From the cell containing the given text, extract its center point as (X, Y) coordinate. 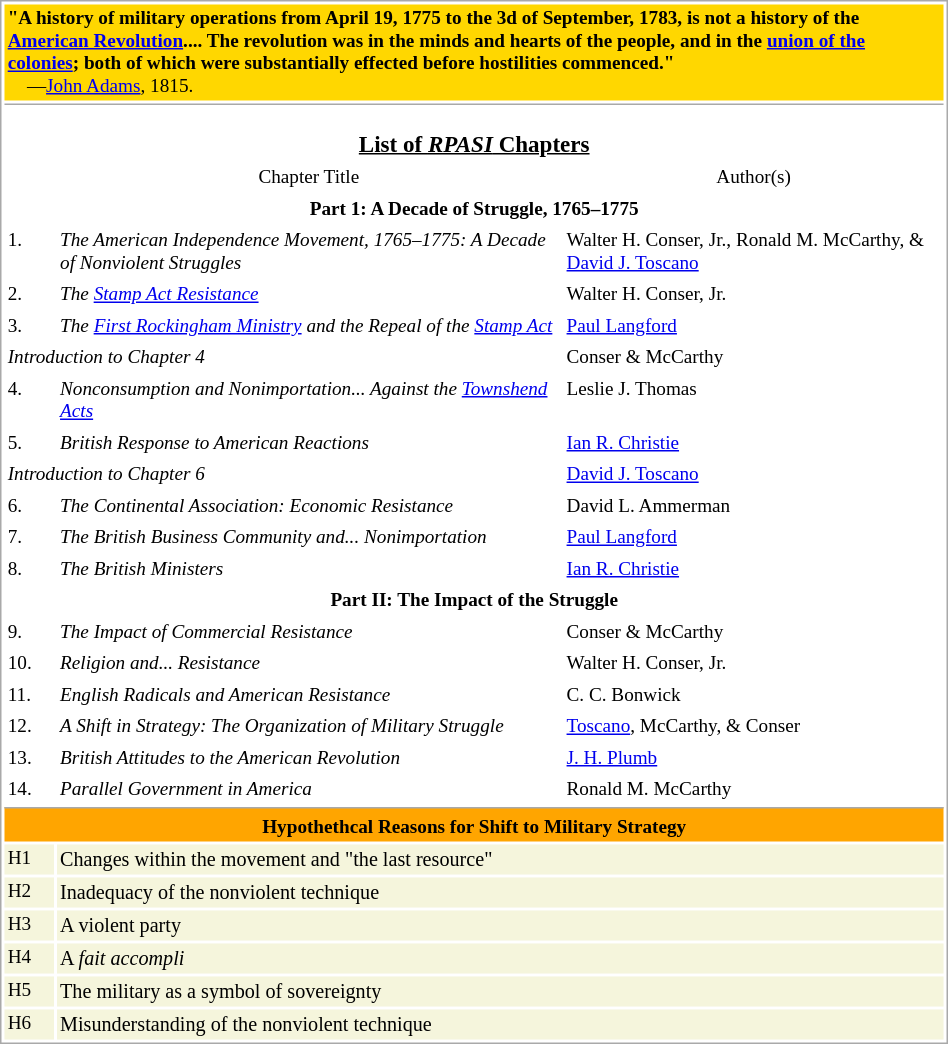
Introduction to Chapter 4 (283, 357)
7. (30, 537)
Misunderstanding of the nonviolent technique (500, 1024)
8. (30, 569)
Leslie J. Thomas (754, 400)
Religion and... Resistance (309, 663)
13. (30, 758)
H5 (30, 991)
5. (30, 443)
12. (30, 726)
H4 (30, 958)
10. (30, 663)
H1 (30, 859)
Parallel Government in America (309, 789)
6. (30, 506)
A violent party (500, 925)
The Impact of Commercial Resistance (309, 632)
H2 (30, 892)
4. (30, 400)
Part II: The Impact of the Struggle (474, 600)
A fait accompli (500, 958)
British Attitudes to the American Revolution (309, 758)
The British Ministers (309, 569)
Changes within the movement and "the last resource" (500, 859)
9. (30, 632)
1. (30, 252)
Nonconsumption and Nonimportation... Against the Townshend Acts (309, 400)
Introduction to Chapter 6 (283, 474)
British Response to American Reactions (309, 443)
English Radicals and American Resistance (309, 695)
14. (30, 789)
Chapter Title (309, 177)
Part 1: A Decade of Struggle, 1765–1775 (474, 209)
Walter H. Conser, Jr., Ronald M. McCarthy, & David J. Toscano (754, 252)
The First Rockingham Ministry and the Repeal of the Stamp Act (309, 326)
Toscano, McCarthy, & Conser (754, 726)
2. (30, 294)
List of RPASI Chapters (474, 132)
C. C. Bonwick (754, 695)
H3 (30, 925)
Author(s) (754, 177)
Inadequacy of the nonviolent technique (500, 892)
The Continental Association: Economic Resistance (309, 506)
The Stamp Act Resistance (309, 294)
3. (30, 326)
David J. Toscano (754, 474)
David L. Ammerman (754, 506)
11. (30, 695)
‍Hypothethcal Reasons for Shift to Military Strategy (474, 824)
A Shift in Strategy: The Organization of Military Struggle (309, 726)
J. H. Plumb (754, 758)
H6 (30, 1024)
Ronald M. McCarthy (754, 789)
The British Business Community and... Nonimportation (309, 537)
The American Independence Movement, 1765–1775: A Decade of Nonviolent Struggles (309, 252)
The military as a symbol of sovereignty (500, 991)
